Detect which cell encompasses the target text, then output its [x, y] center coordinate. 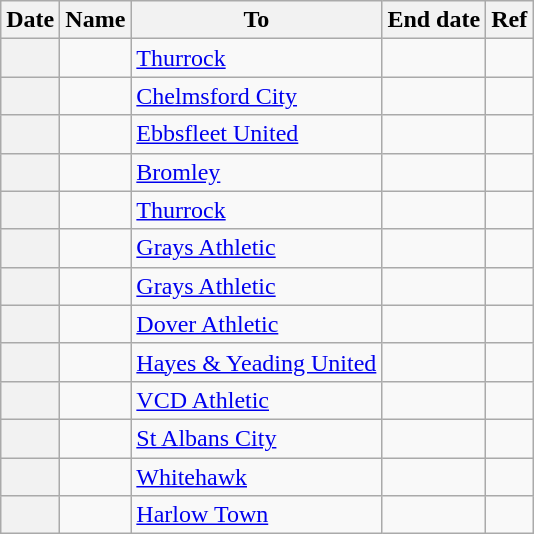
Hayes & Yeading United [256, 362]
Name [96, 20]
Whitehawk [256, 477]
St Albans City [256, 438]
Chelmsford City [256, 96]
End date [434, 20]
Dover Athletic [256, 324]
Ebbsfleet United [256, 134]
Bromley [256, 172]
Date [30, 20]
To [256, 20]
Ref [510, 20]
Harlow Town [256, 515]
VCD Athletic [256, 400]
